Find where the given text appears and provide that cell's center as (X, Y) coordinate. 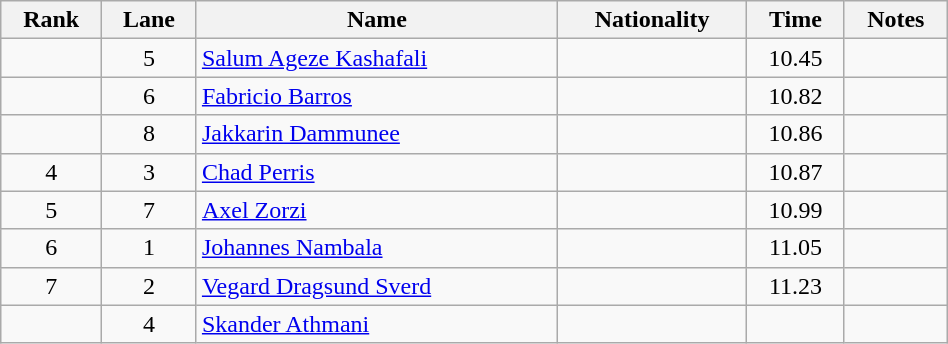
Name (376, 20)
10.99 (796, 210)
Johannes Nambala (376, 248)
11.23 (796, 286)
10.82 (796, 96)
Salum Ageze Kashafali (376, 58)
10.86 (796, 134)
11.05 (796, 248)
Vegard Dragsund Sverd (376, 286)
Jakkarin Dammunee (376, 134)
Chad Perris (376, 172)
Lane (150, 20)
Axel Zorzi (376, 210)
10.45 (796, 58)
2 (150, 286)
8 (150, 134)
3 (150, 172)
Skander Athmani (376, 324)
Notes (896, 20)
Rank (52, 20)
Fabricio Barros (376, 96)
1 (150, 248)
10.87 (796, 172)
Time (796, 20)
Nationality (652, 20)
